Pinpoint the cell where the given text exists, returning its (x, y) midpoint coordinate. 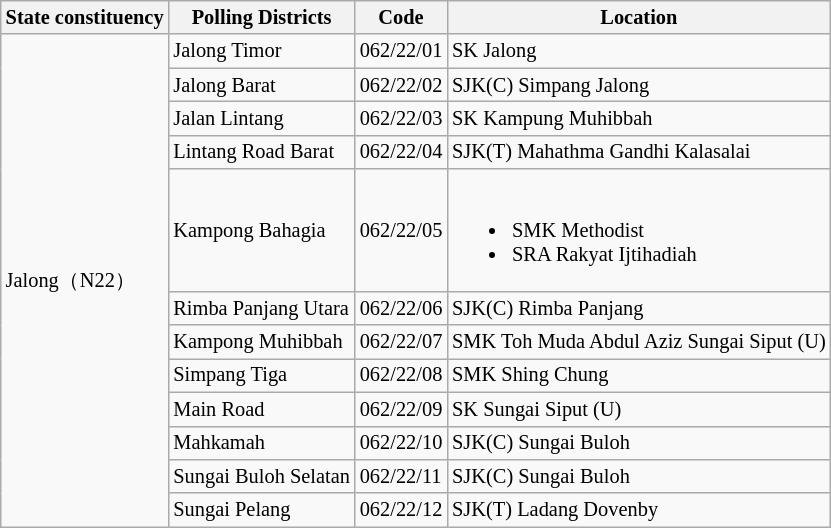
062/22/03 (401, 118)
SMK MethodistSRA Rakyat Ijtihadiah (638, 230)
Jalong Timor (261, 51)
Kampong Muhibbah (261, 342)
Jalan Lintang (261, 118)
SJK(C) Simpang Jalong (638, 85)
Polling Districts (261, 17)
Code (401, 17)
SMK Toh Muda Abdul Aziz Sungai Siput (U) (638, 342)
062/22/07 (401, 342)
062/22/01 (401, 51)
Jalong（N22） (85, 280)
Jalong Barat (261, 85)
062/22/12 (401, 510)
062/22/09 (401, 409)
Location (638, 17)
Sungai Buloh Selatan (261, 476)
062/22/11 (401, 476)
SMK Shing Chung (638, 375)
SJK(T) Ladang Dovenby (638, 510)
Simpang Tiga (261, 375)
State constituency (85, 17)
Lintang Road Barat (261, 152)
SJK(C) Rimba Panjang (638, 308)
062/22/04 (401, 152)
Kampong Bahagia (261, 230)
Rimba Panjang Utara (261, 308)
062/22/05 (401, 230)
Sungai Pelang (261, 510)
SK Kampung Muhibbah (638, 118)
062/22/06 (401, 308)
SK Jalong (638, 51)
062/22/08 (401, 375)
SK Sungai Siput (U) (638, 409)
Main Road (261, 409)
Mahkamah (261, 443)
062/22/10 (401, 443)
062/22/02 (401, 85)
SJK(T) Mahathma Gandhi Kalasalai (638, 152)
